Output the [x, y] coordinate of the center of the cell containing the given text.  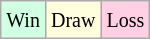
Loss [126, 20]
Draw [72, 20]
Win [24, 20]
